Return the (x, y) coordinate for the center point of the cell that contains the specified text.  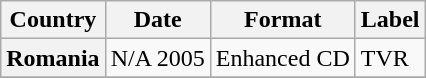
Enhanced CD (282, 58)
N/A 2005 (158, 58)
TVR (390, 58)
Romania (53, 58)
Date (158, 20)
Format (282, 20)
Label (390, 20)
Country (53, 20)
